Detect which cell encompasses the target text, then output its [X, Y] center coordinate. 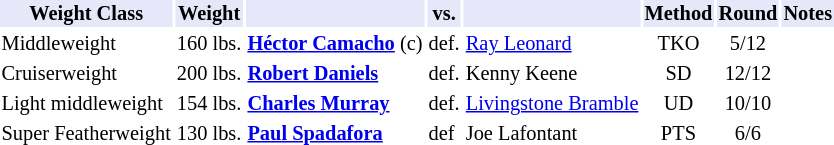
TKO [678, 44]
Cruiserweight [86, 74]
Ray Leonard [552, 44]
200 lbs. [209, 74]
Robert Daniels [335, 74]
160 lbs. [209, 44]
5/12 [748, 44]
Charles Murray [335, 104]
Kenny Keene [552, 74]
vs. [444, 14]
Weight Class [86, 14]
Light middleweight [86, 104]
Livingstone Bramble [552, 104]
Notes [808, 14]
Weight [209, 14]
10/10 [748, 104]
UD [678, 104]
SD [678, 74]
Method [678, 14]
Middleweight [86, 44]
Héctor Camacho (c) [335, 44]
12/12 [748, 74]
154 lbs. [209, 104]
Round [748, 14]
